From the cell containing the given text, extract its center point as (x, y) coordinate. 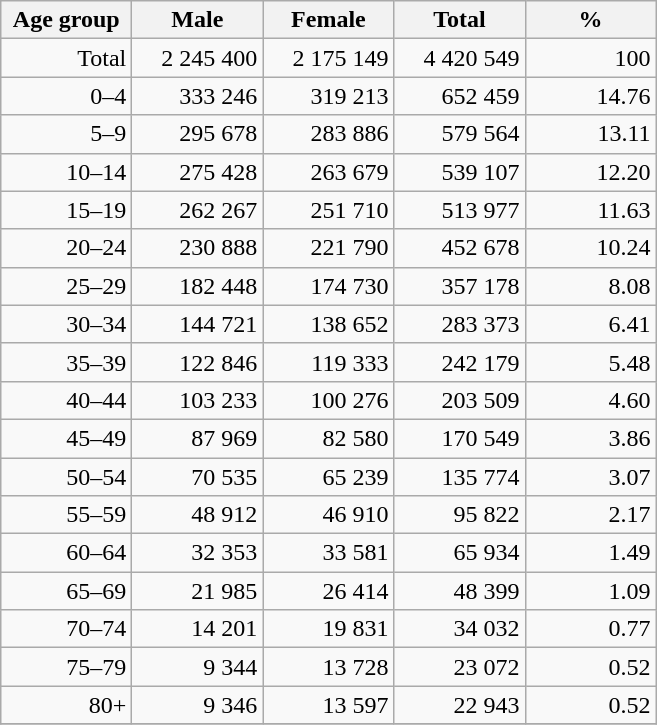
230 888 (198, 248)
452 678 (460, 248)
Age group (66, 20)
174 730 (328, 286)
262 267 (198, 210)
1.09 (590, 591)
35–39 (66, 362)
40–44 (66, 400)
Male (198, 20)
4.60 (590, 400)
25–29 (66, 286)
100 276 (328, 400)
11.63 (590, 210)
122 846 (198, 362)
9 344 (198, 667)
5.48 (590, 362)
82 580 (328, 438)
263 679 (328, 172)
55–59 (66, 515)
14.76 (590, 96)
170 549 (460, 438)
75–79 (66, 667)
119 333 (328, 362)
5–9 (66, 134)
539 107 (460, 172)
357 178 (460, 286)
513 977 (460, 210)
13 597 (328, 705)
32 353 (198, 553)
251 710 (328, 210)
80+ (66, 705)
6.41 (590, 324)
14 201 (198, 629)
10–14 (66, 172)
65 934 (460, 553)
283 886 (328, 134)
1.49 (590, 553)
4 420 549 (460, 58)
65–69 (66, 591)
Female (328, 20)
3.86 (590, 438)
45–49 (66, 438)
30–34 (66, 324)
48 399 (460, 591)
275 428 (198, 172)
87 969 (198, 438)
% (590, 20)
15–19 (66, 210)
135 774 (460, 477)
20–24 (66, 248)
34 032 (460, 629)
144 721 (198, 324)
295 678 (198, 134)
70 535 (198, 477)
319 213 (328, 96)
2 245 400 (198, 58)
283 373 (460, 324)
13.11 (590, 134)
221 790 (328, 248)
19 831 (328, 629)
0–4 (66, 96)
2.17 (590, 515)
95 822 (460, 515)
10.24 (590, 248)
242 179 (460, 362)
23 072 (460, 667)
182 448 (198, 286)
50–54 (66, 477)
138 652 (328, 324)
70–74 (66, 629)
2 175 149 (328, 58)
48 912 (198, 515)
33 581 (328, 553)
9 346 (198, 705)
21 985 (198, 591)
100 (590, 58)
8.08 (590, 286)
46 910 (328, 515)
652 459 (460, 96)
103 233 (198, 400)
333 246 (198, 96)
26 414 (328, 591)
579 564 (460, 134)
0.77 (590, 629)
203 509 (460, 400)
22 943 (460, 705)
65 239 (328, 477)
3.07 (590, 477)
13 728 (328, 667)
60–64 (66, 553)
12.20 (590, 172)
